Capture the cell that displays the provided text and extract its [X, Y] central coordinate. 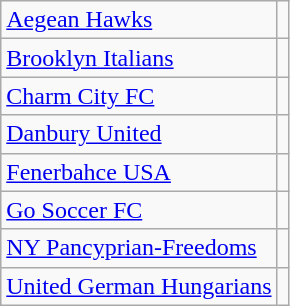
Go Soccer FC [139, 210]
Charm City FC [139, 96]
Brooklyn Italians [139, 58]
Aegean Hawks [139, 20]
Danbury United [139, 134]
NY Pancyprian-Freedoms [139, 248]
United German Hungarians [139, 286]
Fenerbahce USA [139, 172]
